Search for the cell housing the specified text and yield its (X, Y) center coordinate. 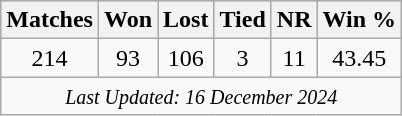
43.45 (360, 58)
93 (128, 58)
Win % (360, 20)
Matches (50, 20)
Last Updated: 16 December 2024 (202, 96)
11 (294, 58)
Won (128, 20)
214 (50, 58)
Lost (186, 20)
3 (242, 58)
Tied (242, 20)
106 (186, 58)
NR (294, 20)
